Capture the cell that displays the provided text and extract its [X, Y] central coordinate. 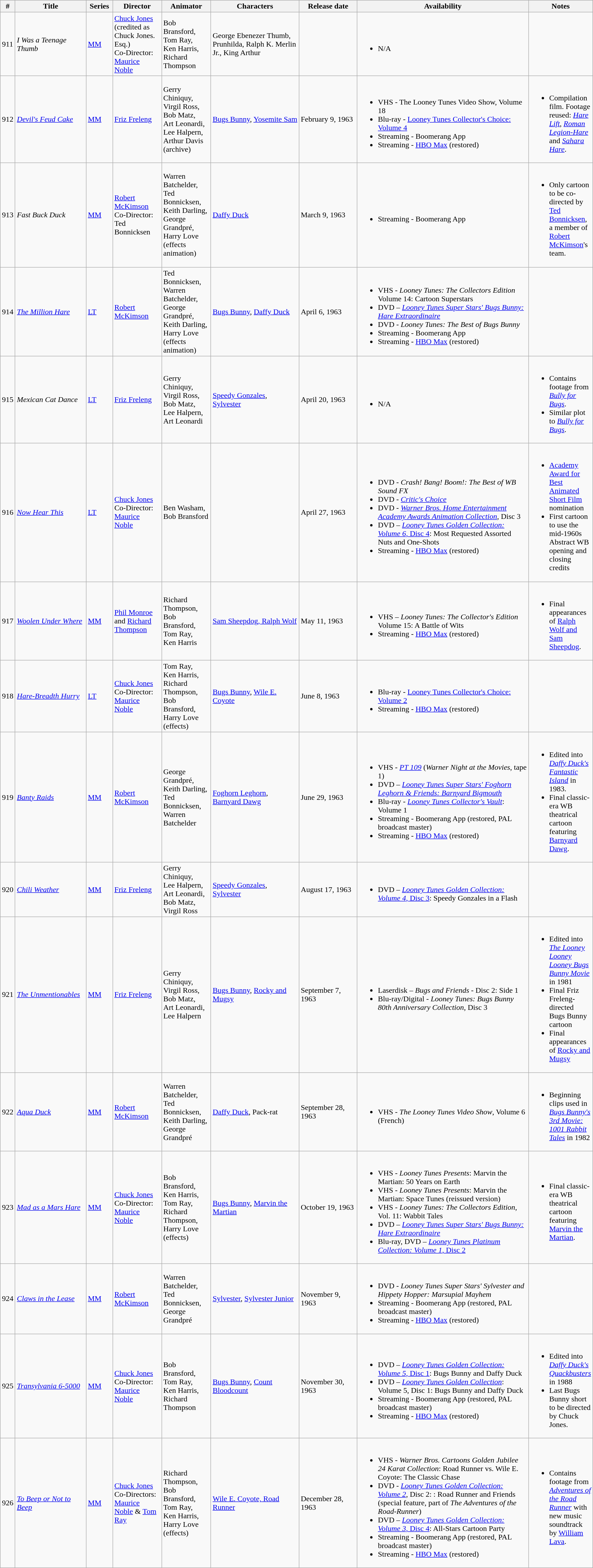
Chili Weather [51, 889]
Bugs Bunny, Yosemite Sam [255, 119]
Daffy Duck [255, 215]
VHS – Looney Tunes: The Collector's Edition Volume 15: A Battle of WitsStreaming - HBO Max (restored) [443, 621]
The Unmentionables [51, 995]
914 [8, 312]
Bugs Bunny, Rocky and Mugsy [255, 995]
Notes [561, 6]
Gerry Chiniquy,Virgil Ross,Bob Matz,Art Leonardi,Lee Halpern [186, 995]
Aqua Duck [51, 1112]
The Million Hare [51, 312]
# [8, 6]
September 7, 1963 [328, 995]
Now Hear This [51, 513]
925 [8, 1386]
915 [8, 400]
Edited into Daffy Duck's Fantastic Island in 1983.Final classic-era WB theatrical cartoon featuring Barnyard Dawg. [561, 797]
923 [8, 1208]
Edited into Daffy Duck's Quackbusters in 1988Last Bugs Bunny short to be directed by Chuck Jones. [561, 1386]
Director [137, 6]
Mad as a Mars Hare [51, 1208]
Final appearances of Ralph Wolf and Sam Sheepdog. [561, 621]
Edited into The Looney Looney Looney Bugs Bunny Movie in 1981Final Friz Freleng-directed Bugs Bunny cartoonFinal appearances of Rocky and Mugsy [561, 995]
Devil's Feud Cake [51, 119]
Characters [255, 6]
Animator [186, 6]
918 [8, 696]
Gerry Chiniquy,Lee Halpern,Art Leonardi,Bob Matz,Virgil Ross [186, 889]
920 [8, 889]
November 30, 1963 [328, 1386]
Ted Bonnicksen,Warren Batchelder,George Grandpré,Keith Darling,Harry Love (effects animation) [186, 312]
Fast Buck Duck [51, 215]
Availability [443, 6]
August 17, 1963 [328, 889]
Bugs Bunny, Daffy Duck [255, 312]
George Grandpré,Keith Darling,Ted Bonnicksen,Warren Batchelder [186, 797]
Richard Thompson,Bob Bransford,Tom Ray,Ken Harris,Harry Love (effects) [186, 1503]
September 28, 1963 [328, 1112]
Contains footage from Adventures of the Road Runner with new music soundtrack by William Lava. [561, 1503]
June 29, 1963 [328, 797]
Sam Sheepdog, Ralph Wolf [255, 621]
Chuck JonesCo-Directors: Maurice Noble & Tom Ray [137, 1503]
April 6, 1963 [328, 312]
Compilation film. Footage reused: Hare Lift, Roman Legion-Hare and Sahara Hare. [561, 119]
Warren Batchelder,Ted Bonnicksen,George Grandpré [186, 1299]
Banty Raids [51, 797]
Mexican Cat Dance [51, 400]
April 27, 1963 [328, 513]
Richard Thompson,Bob Bransford,Tom Ray,Ken Harris [186, 621]
George Ebenezer Thumb, Prunhilda, Ralph K. Merlin Jr., King Arthur [255, 44]
Gerry Chiniquy,Virgil Ross,Bob Matz,Lee Halpern,Art Leonardi [186, 400]
VHS - The Looney Tunes Video Show, Volume 6 (French) [443, 1112]
Foghorn Leghorn, Barnyard Dawg [255, 797]
Contains footage from Bully for Bugs.Similar plot to Bully for Bugs. [561, 400]
Gerry Chiniquy,Virgil Ross,Bob Matz,Art Leonardi,Lee Halpern,Arthur Davis (archive) [186, 119]
Sylvester, Sylvester Junior [255, 1299]
921 [8, 995]
Laserdisk – Bugs and Friends - Disc 2: Side 1Blu-ray/Digital - Looney Tunes: Bugs Bunny 80th Anniversary Collection, Disc 3 [443, 995]
Series [99, 6]
November 9, 1963 [328, 1299]
Beginning clips used in Bugs Bunny's 3rd Movie: 1001 Rabbit Tales in 1982 [561, 1112]
February 9, 1963 [328, 119]
Bugs Bunny, Wile E. Coyote [255, 696]
Streaming - Boomerang App [443, 215]
926 [8, 1503]
Wile E. Coyote, Road Runner [255, 1503]
March 9, 1963 [328, 215]
May 11, 1963 [328, 621]
Robert McKimsonCo-Director: Ted Bonnicksen [137, 215]
Release date [328, 6]
Warren Batchelder,Ted Bonnicksen,Keith Darling,George Grandpré [186, 1112]
June 8, 1963 [328, 696]
917 [8, 621]
Phil Monroe and Richard Thompson [137, 621]
Tom Ray,Ken Harris,Richard Thompson,Bob Bransford,Harry Love (effects) [186, 696]
Chuck Jones (credited as Chuck Jones. Esq.)Co-Director: Maurice Noble [137, 44]
922 [8, 1112]
Claws in the Lease [51, 1299]
December 28, 1963 [328, 1503]
Only cartoon to be co-directed by Ted Bonnicksen, a member of Robert McKimson's team. [561, 215]
Warren Batchelder,Ted Bonnicksen,Keith Darling,George Grandpré,Harry Love (effects animation) [186, 215]
919 [8, 797]
924 [8, 1299]
October 19, 1963 [328, 1208]
Ben Washam,Bob Bransford [186, 513]
Bugs Bunny, Count Bloodcount [255, 1386]
Final classic-era WB theatrical cartoon featuring Marvin the Martian. [561, 1208]
913 [8, 215]
April 20, 1963 [328, 400]
Bugs Bunny, Marvin the Martian [255, 1208]
Woolen Under Where [51, 621]
Hare-Breadth Hurry [51, 696]
I Was a Teenage Thumb [51, 44]
Academy Award for Best Animated Short Film nominationFirst cartoon to use the mid-1960s Abstract WB opening and closing credits [561, 513]
Daffy Duck, Pack-rat [255, 1112]
Bob Bransford,Ken Harris,Tom Ray,Richard Thompson,Harry Love (effects) [186, 1208]
911 [8, 44]
DVD – Looney Tunes Golden Collection: Volume 4, Disc 3: Speedy Gonzales in a Flash [443, 889]
912 [8, 119]
Transylvania 6-5000 [51, 1386]
Title [51, 6]
916 [8, 513]
Blu-ray - Looney Tunes Collector's Choice: Volume 2Streaming - HBO Max (restored) [443, 696]
To Beep or Not to Beep [51, 1503]
